Detect which cell encompasses the target text, then output its [x, y] center coordinate. 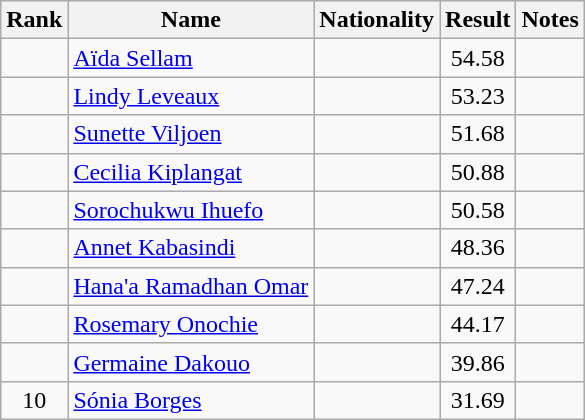
Aïda Sellam [191, 58]
50.88 [478, 172]
Hana'a Ramadhan Omar [191, 286]
Annet Kabasindi [191, 248]
Sunette Viljoen [191, 134]
Nationality [377, 20]
47.24 [478, 286]
44.17 [478, 324]
Cecilia Kiplangat [191, 172]
48.36 [478, 248]
39.86 [478, 362]
Germaine Dakouo [191, 362]
Sónia Borges [191, 400]
31.69 [478, 400]
Lindy Leveaux [191, 96]
50.58 [478, 210]
Name [191, 20]
Result [478, 20]
53.23 [478, 96]
10 [34, 400]
Rank [34, 20]
Sorochukwu Ihuefo [191, 210]
51.68 [478, 134]
54.58 [478, 58]
Rosemary Onochie [191, 324]
Notes [550, 20]
